Capture the cell that displays the provided text and extract its (X, Y) central coordinate. 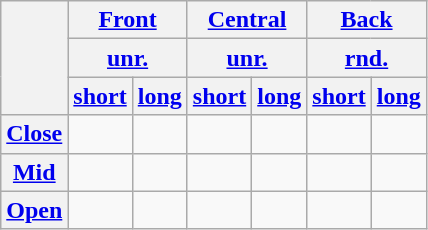
Back (366, 20)
rnd. (366, 58)
Close (34, 134)
Central (246, 20)
Mid (34, 172)
Front (128, 20)
Open (34, 210)
